Detect which cell encompasses the target text, then output its (x, y) center coordinate. 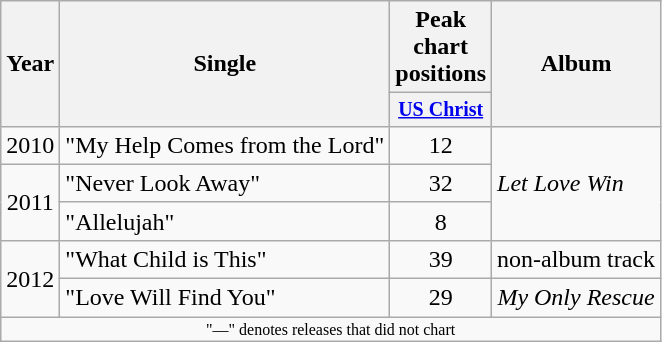
29 (441, 298)
Let Love Win (576, 183)
"Love Will Find You" (225, 298)
"What Child is This" (225, 259)
"Allelujah" (225, 221)
32 (441, 183)
Peak chart positions (441, 47)
"—" denotes releases that did not chart (331, 329)
Single (225, 64)
US Christ (441, 110)
8 (441, 221)
2011 (30, 202)
12 (441, 145)
"My Help Comes from the Lord" (225, 145)
"Never Look Away" (225, 183)
non-album track (576, 259)
Album (576, 64)
2010 (30, 145)
My Only Rescue (576, 298)
Year (30, 64)
2012 (30, 278)
39 (441, 259)
